For the text-containing cell, return its midpoint in (x, y) coordinate format. 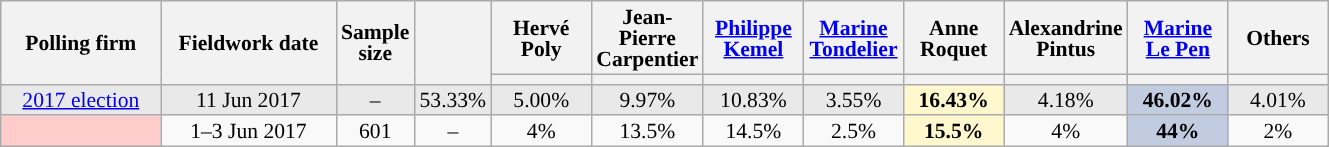
44% (1178, 132)
Alexandrine Pintus (1066, 38)
Samplesize (375, 42)
2.5% (853, 132)
601 (375, 132)
11 Jun 2017 (248, 100)
Marine Le Pen (1178, 38)
3.55% (853, 100)
5.00% (541, 100)
46.02% (1178, 100)
1–3 Jun 2017 (248, 132)
Fieldwork date (248, 42)
13.5% (647, 132)
Marine Tondelier (853, 38)
16.43% (954, 100)
Jean-Pierre Carpentier (647, 38)
10.83% (753, 100)
4.18% (1066, 100)
2017 election (81, 100)
9.97% (647, 100)
Others (1278, 38)
2% (1278, 132)
Polling firm (81, 42)
14.5% (753, 132)
15.5% (954, 132)
Anne Roquet (954, 38)
53.33% (452, 100)
Philippe Kemel (753, 38)
4.01% (1278, 100)
Hervé Poly (541, 38)
